Search for the cell housing the specified text and yield its [x, y] center coordinate. 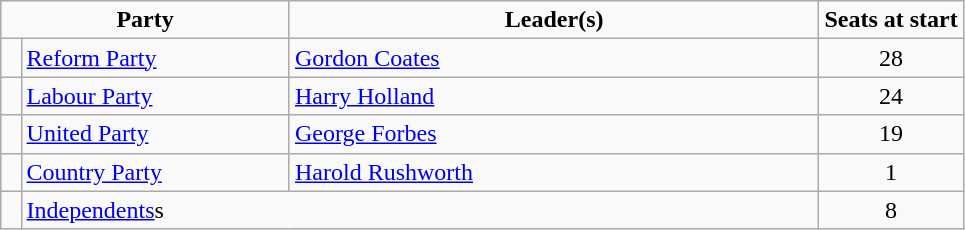
28 [891, 58]
Harry Holland [554, 96]
Leader(s) [554, 20]
Labour Party [155, 96]
8 [891, 210]
Harold Rushworth [554, 172]
George Forbes [554, 134]
United Party [155, 134]
1 [891, 172]
Independentss [420, 210]
Party [146, 20]
Country Party [155, 172]
19 [891, 134]
Reform Party [155, 58]
Gordon Coates [554, 58]
Seats at start [891, 20]
24 [891, 96]
